Determine the (X, Y) coordinate at the center of the cell enclosing the given text.  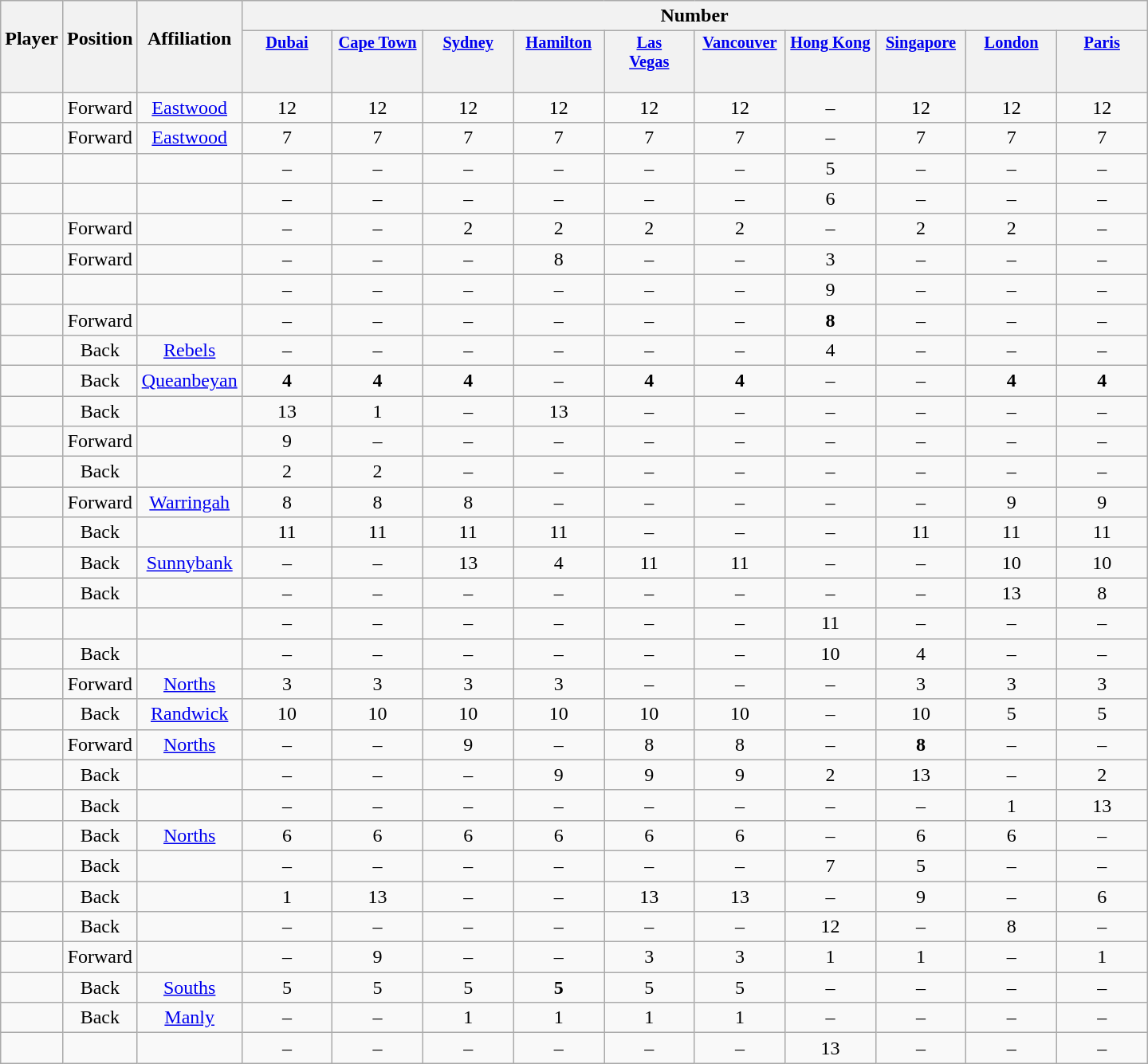
London (1012, 53)
Player (32, 38)
Rebels (190, 350)
Hamilton (559, 53)
LasVegas (650, 53)
Cape Town (378, 53)
Affiliation (190, 38)
Number (694, 16)
Singapore (921, 53)
Paris (1102, 53)
Vancouver (740, 53)
Manly (190, 1018)
Position (100, 38)
Warringah (190, 502)
Dubai (287, 53)
Queanbeyan (190, 380)
Souths (190, 987)
Randwick (190, 714)
Sydney (468, 53)
Sunnybank (190, 563)
Hong Kong (831, 53)
